Identify which cell holds the provided text, then report its [X, Y] central coordinate. 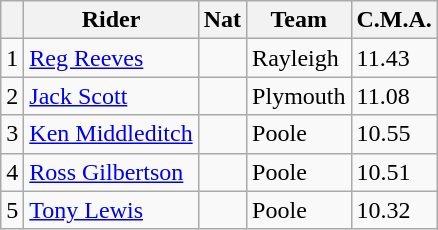
Ross Gilbertson [111, 172]
Plymouth [299, 96]
1 [12, 58]
4 [12, 172]
Reg Reeves [111, 58]
Rider [111, 20]
11.08 [394, 96]
10.51 [394, 172]
11.43 [394, 58]
Jack Scott [111, 96]
Ken Middleditch [111, 134]
Team [299, 20]
Tony Lewis [111, 210]
10.32 [394, 210]
Nat [222, 20]
3 [12, 134]
C.M.A. [394, 20]
2 [12, 96]
Rayleigh [299, 58]
10.55 [394, 134]
5 [12, 210]
